Return the (x, y) coordinate for the center point of the cell that contains the specified text.  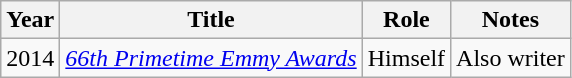
Role (406, 20)
Title (211, 20)
Himself (406, 58)
Also writer (511, 58)
Year (30, 20)
2014 (30, 58)
Notes (511, 20)
66th Primetime Emmy Awards (211, 58)
